Extract the (x, y) coordinate from the center of the cell holding the provided text.  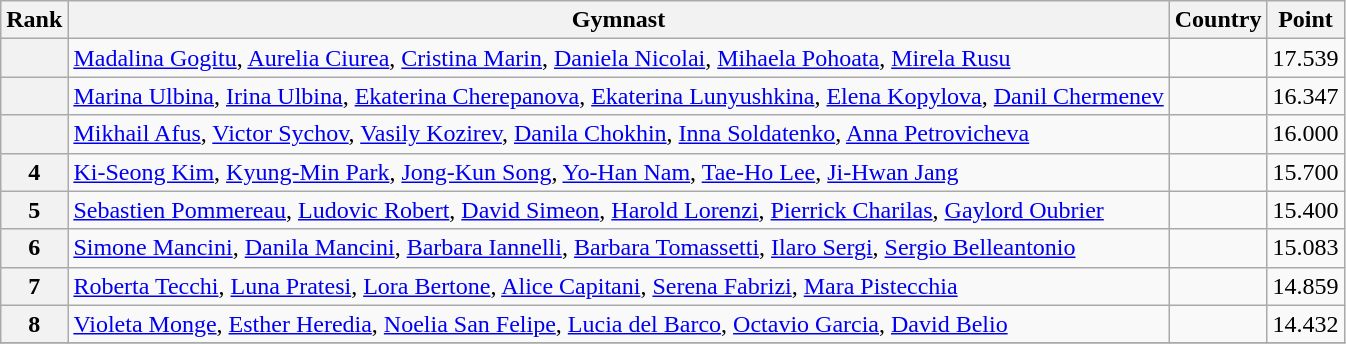
15.083 (1306, 248)
Ki-Seong Kim, Kyung-Min Park, Jong-Kun Song, Yo-Han Nam, Tae-Ho Lee, Ji-Hwan Jang (618, 172)
Mikhail Afus, Victor Sychov, Vasily Kozirev, Danila Chokhin, Inna Soldatenko, Anna Petrovicheva (618, 134)
Sebastien Pommereau, Ludovic Robert, David Simeon, Harold Lorenzi, Pierrick Charilas, Gaylord Oubrier (618, 210)
Gymnast (618, 20)
14.859 (1306, 286)
Simone Mancini, Danila Mancini, Barbara Iannelli, Barbara Tomassetti, Ilaro Sergi, Sergio Belleantonio (618, 248)
Madalina Gogitu, Aurelia Ciurea, Cristina Marin, Daniela Nicolai, Mihaela Pohoata, Mirela Rusu (618, 58)
4 (34, 172)
Violeta Monge, Esther Heredia, Noelia San Felipe, Lucia del Barco, Octavio Garcia, David Belio (618, 324)
15.700 (1306, 172)
16.000 (1306, 134)
14.432 (1306, 324)
16.347 (1306, 96)
15.400 (1306, 210)
Point (1306, 20)
5 (34, 210)
6 (34, 248)
Marina Ulbina, Irina Ulbina, Ekaterina Cherepanova, Ekaterina Lunyushkina, Elena Kopylova, Danil Chermenev (618, 96)
Rank (34, 20)
17.539 (1306, 58)
8 (34, 324)
Country (1218, 20)
Roberta Tecchi, Luna Pratesi, Lora Bertone, Alice Capitani, Serena Fabrizi, Mara Pistecchia (618, 286)
7 (34, 286)
